Capture the cell that displays the provided text and extract its [x, y] central coordinate. 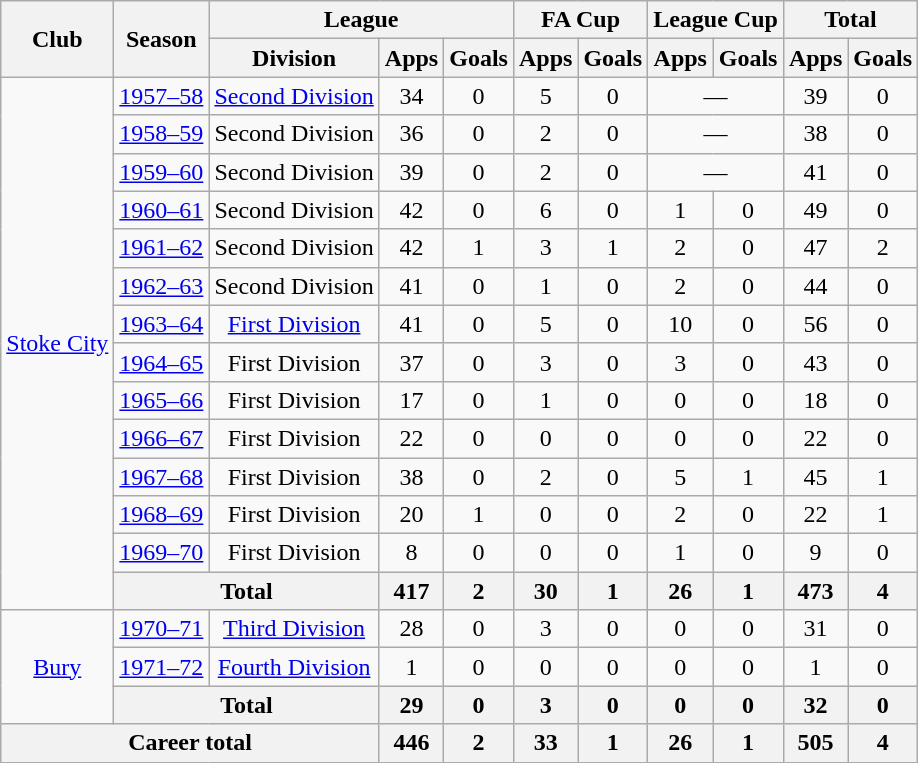
1960–61 [162, 210]
18 [815, 400]
47 [815, 248]
Bury [58, 667]
1968–69 [162, 515]
1971–72 [162, 667]
44 [815, 286]
446 [411, 743]
10 [680, 324]
8 [411, 553]
1970–71 [162, 629]
1961–62 [162, 248]
30 [545, 591]
56 [815, 324]
417 [411, 591]
43 [815, 362]
32 [815, 705]
Third Division [294, 629]
1962–63 [162, 286]
17 [411, 400]
League [362, 20]
Fourth Division [294, 667]
1967–68 [162, 477]
29 [411, 705]
36 [411, 134]
9 [815, 553]
FA Cup [580, 20]
Division [294, 58]
Stoke City [58, 344]
1965–66 [162, 400]
49 [815, 210]
Club [58, 39]
20 [411, 515]
6 [545, 210]
34 [411, 96]
473 [815, 591]
1964–65 [162, 362]
1966–67 [162, 438]
1958–59 [162, 134]
Career total [190, 743]
31 [815, 629]
1957–58 [162, 96]
Season [162, 39]
505 [815, 743]
28 [411, 629]
45 [815, 477]
1963–64 [162, 324]
37 [411, 362]
1969–70 [162, 553]
League Cup [716, 20]
1959–60 [162, 172]
33 [545, 743]
